Output the [X, Y] coordinate of the center of the cell containing the given text.  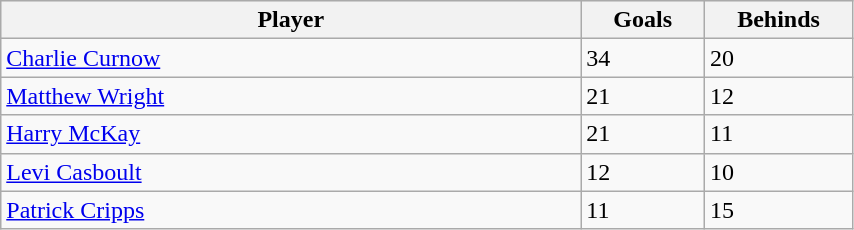
15 [779, 210]
Harry McKay [291, 134]
Player [291, 20]
20 [779, 58]
Matthew Wright [291, 96]
Charlie Curnow [291, 58]
10 [779, 172]
Patrick Cripps [291, 210]
Levi Casboult [291, 172]
Behinds [779, 20]
34 [643, 58]
Goals [643, 20]
